Locate the cell with the specified text and output its (x, y) center coordinate. 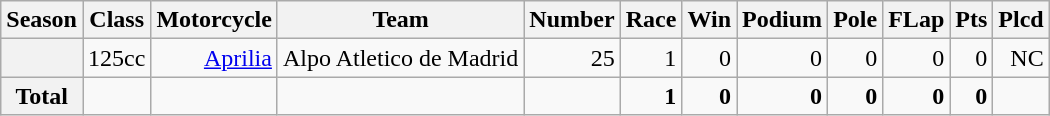
Aprilia (214, 58)
Number (572, 20)
Motorcycle (214, 20)
Alpo Atletico de Madrid (400, 58)
Season (42, 20)
Race (651, 20)
25 (572, 58)
Pole (856, 20)
FLap (916, 20)
Win (710, 20)
NC (1021, 58)
Plcd (1021, 20)
Total (42, 96)
Podium (782, 20)
Pts (972, 20)
Team (400, 20)
Class (116, 20)
125cc (116, 58)
